From the cell containing the given text, extract its center point as [X, Y] coordinate. 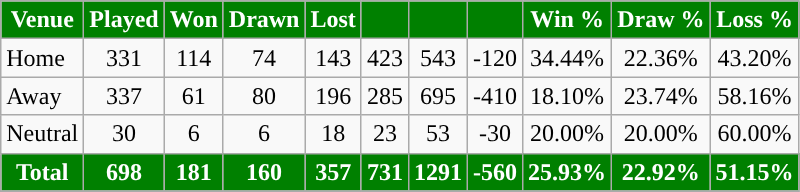
285 [384, 96]
695 [438, 96]
357 [333, 172]
Played [124, 20]
25.93% [568, 172]
-30 [496, 134]
51.15% [754, 172]
-120 [496, 58]
43.20% [754, 58]
181 [194, 172]
Home [42, 58]
23 [384, 134]
18 [333, 134]
Away [42, 96]
Neutral [42, 134]
60.00% [754, 134]
Draw % [661, 20]
143 [333, 58]
Total [42, 172]
Drawn [264, 20]
331 [124, 58]
Venue [42, 20]
Lost [333, 20]
1291 [438, 172]
731 [384, 172]
61 [194, 96]
698 [124, 172]
58.16% [754, 96]
423 [384, 58]
Won [194, 20]
74 [264, 58]
543 [438, 58]
114 [194, 58]
80 [264, 96]
337 [124, 96]
196 [333, 96]
22.92% [661, 172]
18.10% [568, 96]
160 [264, 172]
53 [438, 134]
-560 [496, 172]
23.74% [661, 96]
Loss % [754, 20]
-410 [496, 96]
22.36% [661, 58]
Win % [568, 20]
34.44% [568, 58]
30 [124, 134]
